For the text-containing cell, return its midpoint in [X, Y] coordinate format. 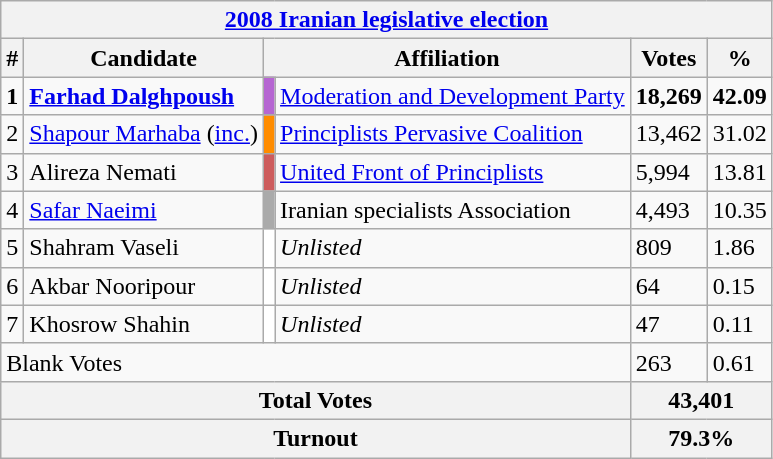
Alireza Nemati [144, 172]
# [12, 58]
% [740, 58]
13.81 [740, 172]
5,994 [668, 172]
47 [668, 324]
0.61 [740, 362]
263 [668, 362]
4,493 [668, 210]
31.02 [740, 134]
Shapour Marhaba (inc.) [144, 134]
Shahram Vaseli [144, 248]
43,401 [701, 400]
Votes [668, 58]
10.35 [740, 210]
Affiliation [446, 58]
1 [12, 96]
Akbar Nooripour [144, 286]
Total Votes [316, 400]
13,462 [668, 134]
Khosrow Shahin [144, 324]
5 [12, 248]
64 [668, 286]
Moderation and Development Party [453, 96]
4 [12, 210]
79.3% [701, 438]
Candidate [144, 58]
2008 Iranian legislative election [387, 20]
3 [12, 172]
0.11 [740, 324]
2 [12, 134]
42.09 [740, 96]
United Front of Principlists [453, 172]
1.86 [740, 248]
Turnout [316, 438]
6 [12, 286]
Principlists Pervasive Coalition [453, 134]
Blank Votes [316, 362]
Iranian specialists Association [453, 210]
Safar Naeimi [144, 210]
7 [12, 324]
Farhad Dalghpoush [144, 96]
18,269 [668, 96]
0.15 [740, 286]
809 [668, 248]
